Search for the cell housing the specified text and yield its (X, Y) center coordinate. 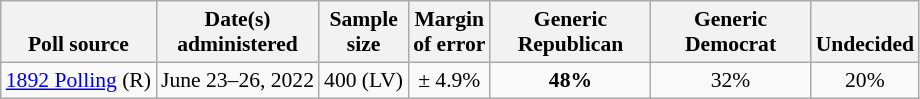
± 4.9% (449, 80)
June 23–26, 2022 (238, 80)
Marginof error (449, 32)
GenericRepublican (570, 32)
GenericDemocrat (730, 32)
1892 Polling (R) (78, 80)
Samplesize (364, 32)
48% (570, 80)
Date(s)administered (238, 32)
Undecided (865, 32)
32% (730, 80)
20% (865, 80)
400 (LV) (364, 80)
Poll source (78, 32)
